Find where the given text appears and provide that cell's center as [X, Y] coordinate. 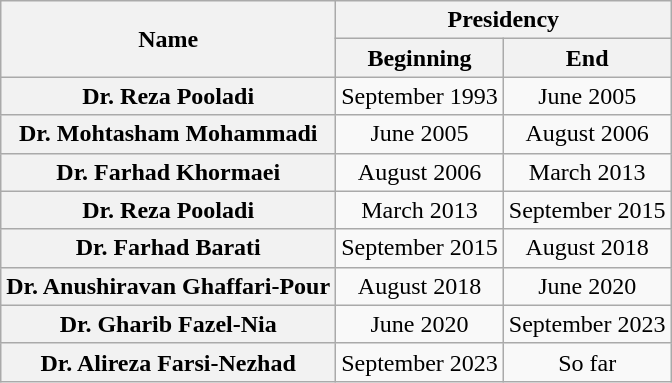
Beginning [420, 58]
Dr. Farhad Barati [168, 248]
Name [168, 39]
Dr. Anushiravan Ghaffari-Pour [168, 286]
Presidency [504, 20]
Dr. Alireza Farsi-Nezhad [168, 362]
Dr. Farhad Khormaei [168, 172]
September 1993 [420, 96]
Dr. Gharib Fazel-Nia [168, 324]
So far [587, 362]
Dr. Mohtasham Mohammadi [168, 134]
End [587, 58]
